Scan for the cell matching the given text and deliver its (x, y) coordinate at center. 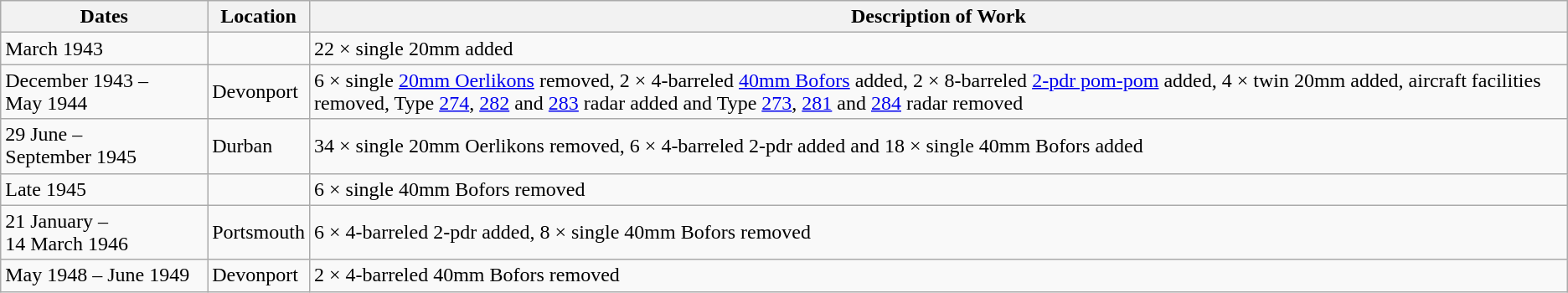
6 × single 40mm Bofors removed (938, 189)
29 June – September 1945 (104, 146)
34 × single 20mm Oerlikons removed, 6 × 4-barreled 2-pdr added and 18 × single 40mm Bofors added (938, 146)
May 1948 – June 1949 (104, 275)
6 × 4-barreled 2-pdr added, 8 × single 40mm Bofors removed (938, 233)
22 × single 20mm added (938, 49)
Portsmouth (259, 233)
21 January – 14 March 1946 (104, 233)
Location (259, 17)
2 × 4-barreled 40mm Bofors removed (938, 275)
Late 1945 (104, 189)
March 1943 (104, 49)
Durban (259, 146)
December 1943 – May 1944 (104, 92)
Description of Work (938, 17)
Dates (104, 17)
